Output the (X, Y) coordinate of the center of the cell containing the given text.  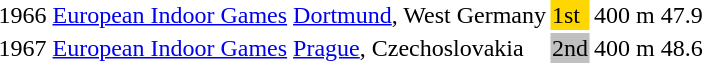
1st (570, 15)
Dortmund, West Germany (420, 15)
Prague, Czechoslovakia (420, 48)
2nd (570, 48)
